Search for the cell housing the specified text and yield its [x, y] center coordinate. 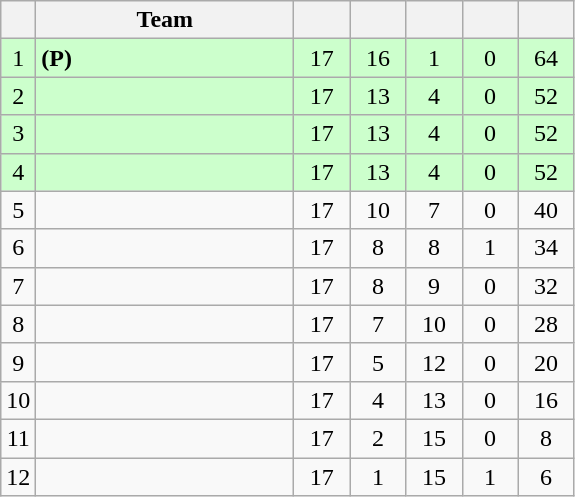
20 [546, 362]
3 [18, 134]
64 [546, 58]
Team [165, 20]
40 [546, 210]
11 [18, 438]
28 [546, 324]
(P) [165, 58]
32 [546, 286]
34 [546, 248]
